From the cell containing the given text, extract its center point as [x, y] coordinate. 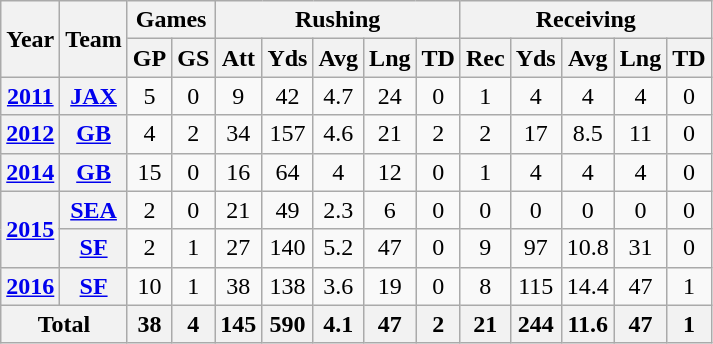
Att [238, 58]
5.2 [338, 248]
4.6 [338, 134]
34 [238, 134]
Rec [485, 58]
6 [390, 210]
115 [536, 286]
14.4 [588, 286]
GS [194, 58]
97 [536, 248]
19 [390, 286]
Team [94, 39]
49 [288, 210]
2014 [30, 172]
24 [390, 96]
145 [238, 324]
10.8 [588, 248]
138 [288, 286]
4.7 [338, 96]
JAX [94, 96]
GP [149, 58]
Year [30, 39]
4.1 [338, 324]
Games [170, 20]
2012 [30, 134]
17 [536, 134]
157 [288, 134]
8.5 [588, 134]
11 [640, 134]
SEA [94, 210]
Rushing [338, 20]
42 [288, 96]
140 [288, 248]
5 [149, 96]
16 [238, 172]
2.3 [338, 210]
244 [536, 324]
8 [485, 286]
27 [238, 248]
11.6 [588, 324]
590 [288, 324]
10 [149, 286]
3.6 [338, 286]
31 [640, 248]
2011 [30, 96]
2015 [30, 229]
2016 [30, 286]
12 [390, 172]
Receiving [586, 20]
64 [288, 172]
15 [149, 172]
Total [64, 324]
